Return the [X, Y] coordinate for the center point of the cell that contains the specified text.  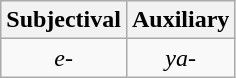
Subjectival [64, 20]
e- [64, 58]
Auxiliary [180, 20]
ya- [180, 58]
